Determine the [x, y] coordinate at the center of the cell enclosing the given text.  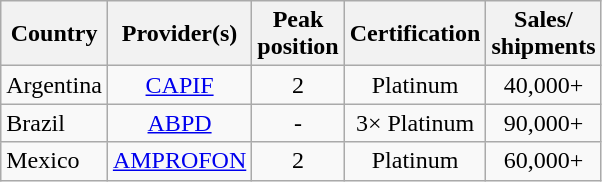
Brazil [54, 123]
90,000+ [544, 123]
Certification [415, 34]
AMPROFON [179, 161]
60,000+ [544, 161]
40,000+ [544, 85]
Mexico [54, 161]
Country [54, 34]
3× Platinum [415, 123]
ABPD [179, 123]
Sales/shipments [544, 34]
- [298, 123]
Peakposition [298, 34]
CAPIF [179, 85]
Argentina [54, 85]
Provider(s) [179, 34]
